Determine the [X, Y] coordinate at the center of the cell enclosing the given text.  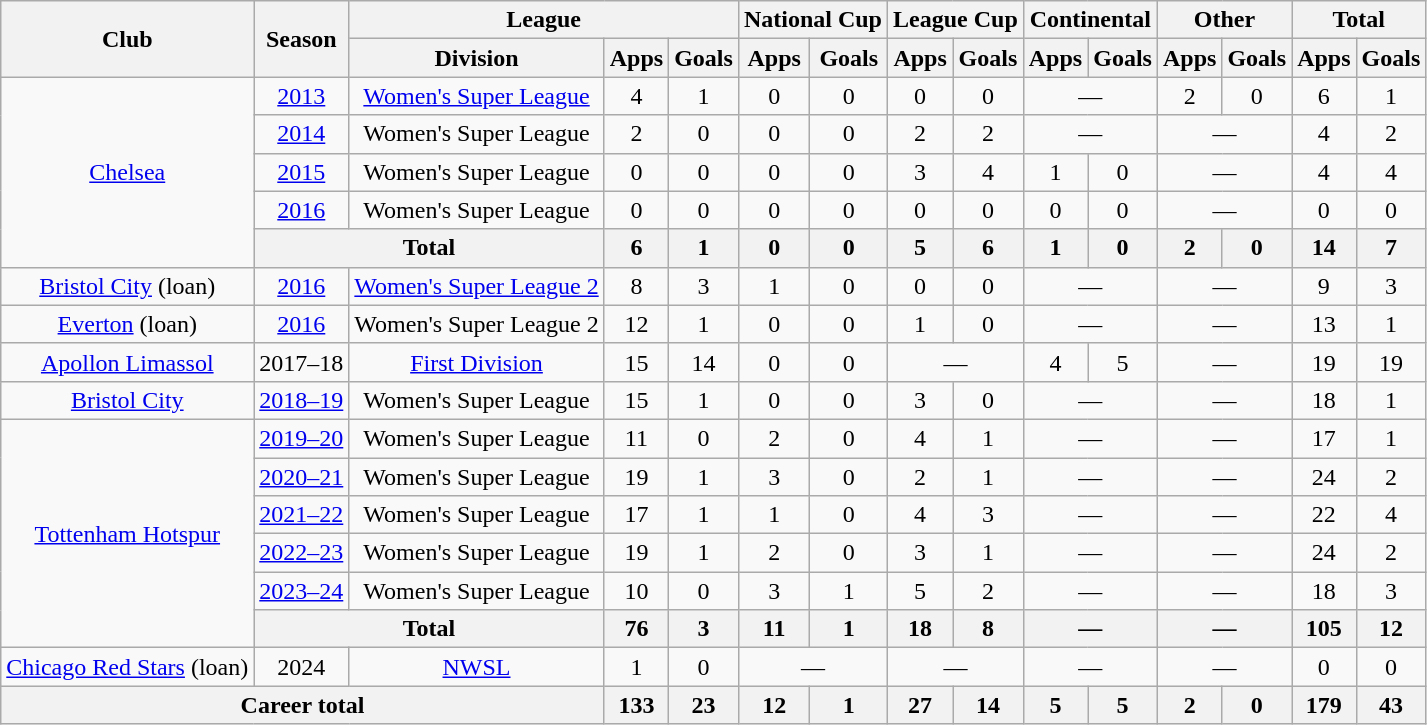
2022–23 [302, 553]
2014 [302, 134]
2018–19 [302, 400]
10 [636, 591]
43 [1391, 705]
2020–21 [302, 477]
Bristol City (loan) [128, 286]
105 [1324, 629]
League Cup [956, 20]
179 [1324, 705]
23 [704, 705]
Tottenham Hotspur [128, 533]
22 [1324, 515]
9 [1324, 286]
13 [1324, 324]
Division [476, 58]
Everton (loan) [128, 324]
Bristol City [128, 400]
Career total [302, 705]
First Division [476, 362]
NWSL [476, 667]
2023–24 [302, 591]
Chelsea [128, 172]
27 [920, 705]
Continental [1090, 20]
Apollon Limassol [128, 362]
7 [1391, 248]
Club [128, 39]
76 [636, 629]
2024 [302, 667]
Other [1224, 20]
2013 [302, 96]
2017–18 [302, 362]
133 [636, 705]
Chicago Red Stars (loan) [128, 667]
National Cup [812, 20]
League [544, 20]
2019–20 [302, 438]
2015 [302, 172]
Season [302, 39]
2021–22 [302, 515]
